Locate the cell with the specified text and output its [x, y] center coordinate. 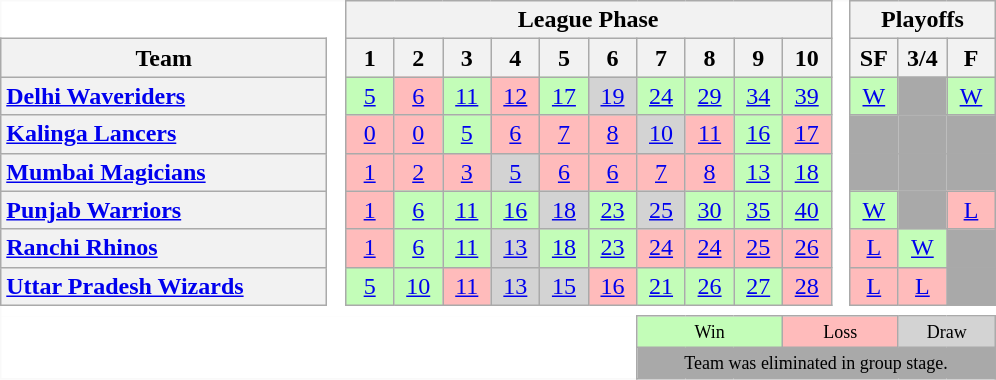
27 [758, 286]
19 [612, 96]
Draw [946, 332]
9 [758, 58]
4 [516, 58]
3/4 [922, 58]
34 [758, 96]
15 [564, 286]
Delhi Waveriders [164, 96]
39 [806, 96]
12 [516, 96]
Win [710, 332]
Kalinga Lancers [164, 134]
F [972, 58]
League Phase [588, 20]
SF [874, 58]
Punjab Warriors [164, 210]
35 [758, 210]
Loss [840, 332]
Team was eliminated in group stage. [816, 362]
Uttar Pradesh Wizards [164, 286]
Team [164, 58]
Mumbai Magicians [164, 172]
29 [710, 96]
30 [710, 210]
Playoffs [923, 20]
21 [662, 286]
Ranchi Rhinos [164, 248]
40 [806, 210]
28 [806, 286]
